Search for the cell housing the specified text and yield its [x, y] center coordinate. 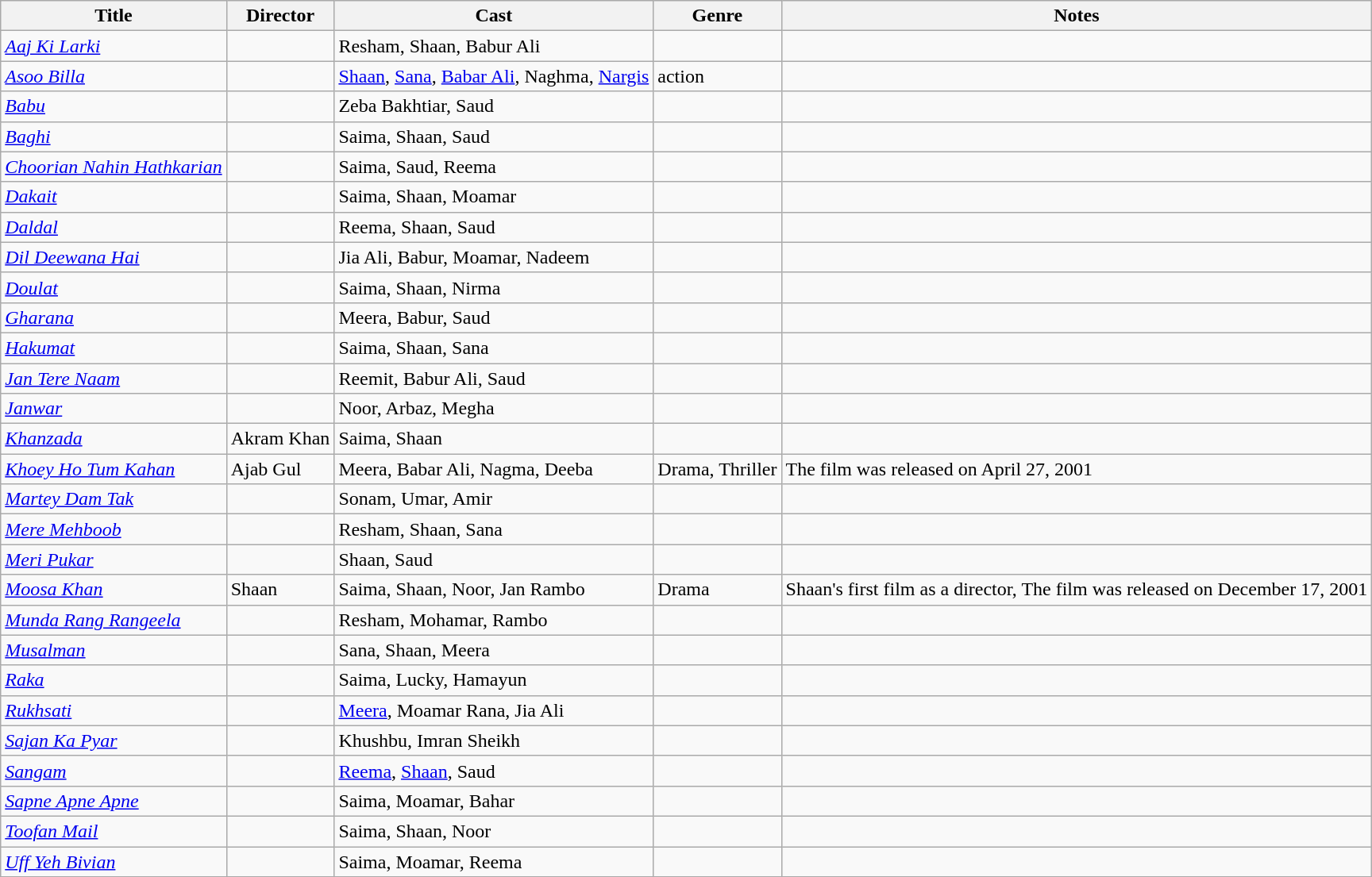
Choorian Nahin Hathkarian [114, 167]
Cast [494, 16]
Sapne Apne Apne [114, 801]
Notes [1077, 16]
Asoo Billa [114, 76]
Saima, Moamar, Bahar [494, 801]
Title [114, 16]
Dil Deewana Hai [114, 257]
Meri Pukar [114, 560]
Jia Ali, Babur, Moamar, Nadeem [494, 257]
Shaan's first film as a director, The film was released on December 17, 2001 [1077, 590]
Baghi [114, 137]
Akram Khan [280, 439]
The film was released on April 27, 2001 [1077, 469]
Saima, Shaan, Noor [494, 831]
Zeba Bakhtiar, Saud [494, 106]
Khanzada [114, 439]
Meera, Moamar Rana, Jia Ali [494, 710]
Sana, Shaan, Meera [494, 650]
Resham, Shaan, Sana [494, 529]
Genre [718, 16]
Saima, Shaan [494, 439]
Rukhsati [114, 710]
Saima, Lucky, Hamayun [494, 680]
Saima, Moamar, Reema [494, 861]
Director [280, 16]
Khoey Ho Tum Kahan [114, 469]
Gharana [114, 317]
Noor, Arbaz, Megha [494, 409]
Musalman [114, 650]
Raka [114, 680]
Daldal [114, 227]
Mere Mehboob [114, 529]
Reemit, Babur Ali, Saud [494, 379]
Meera, Babar Ali, Nagma, Deeba [494, 469]
Meera, Babur, Saud [494, 317]
Saima, Shaan, Nirma [494, 287]
Resham, Shaan, Babur Ali [494, 46]
Moosa Khan [114, 590]
Saima, Saud, Reema [494, 167]
Saima, Shaan, Noor, Jan Rambo [494, 590]
action [718, 76]
Babu [114, 106]
Martey Dam Tak [114, 499]
Dakait [114, 197]
Toofan Mail [114, 831]
Drama [718, 590]
Shaan [280, 590]
Resham, Mohamar, Rambo [494, 620]
Sangam [114, 771]
Saima, Shaan, Sana [494, 348]
Aaj Ki Larki [114, 46]
Munda Rang Rangeela [114, 620]
Jan Tere Naam [114, 379]
Shaan, Saud [494, 560]
Saima, Shaan, Moamar [494, 197]
Sonam, Umar, Amir [494, 499]
Janwar [114, 409]
Khushbu, Imran Sheikh [494, 740]
Drama, Thriller [718, 469]
Shaan, Sana, Babar Ali, Naghma, Nargis [494, 76]
Hakumat [114, 348]
Saima, Shaan, Saud [494, 137]
Doulat [114, 287]
Uff Yeh Bivian [114, 861]
Sajan Ka Pyar [114, 740]
Ajab Gul [280, 469]
